Locate the cell with the specified text and output its [x, y] center coordinate. 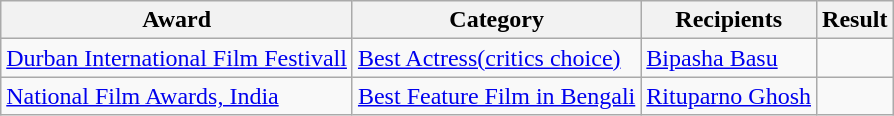
Recipients [729, 20]
Result [855, 20]
Durban International Film Festivall [177, 58]
National Film Awards, India [177, 96]
Award [177, 20]
Rituparno Ghosh [729, 96]
Best Feature Film in Bengali [496, 96]
Best Actress(critics choice) [496, 58]
Category [496, 20]
Bipasha Basu [729, 58]
